Detect which cell encompasses the target text, then output its (X, Y) center coordinate. 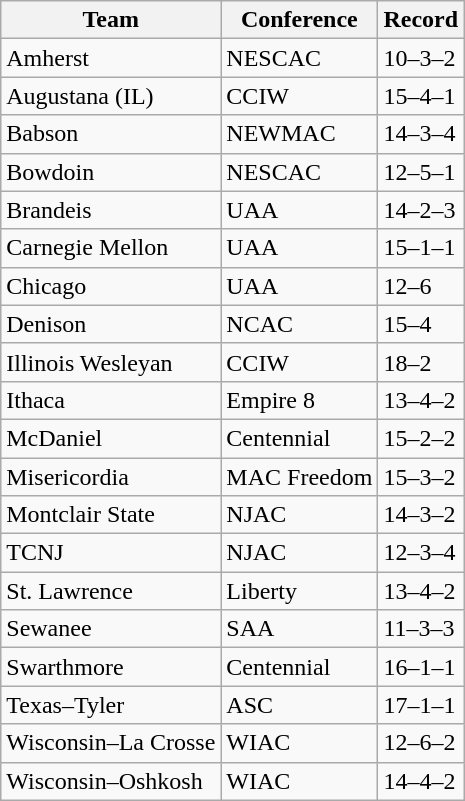
18–2 (421, 362)
14–2–3 (421, 210)
15–3–2 (421, 477)
Montclair State (111, 515)
Empire 8 (300, 400)
Team (111, 20)
Texas–Tyler (111, 705)
McDaniel (111, 438)
14–3–4 (421, 134)
Amherst (111, 58)
Carnegie Mellon (111, 248)
Augustana (IL) (111, 96)
15–1–1 (421, 248)
Illinois Wesleyan (111, 362)
12–6 (421, 286)
11–3–3 (421, 629)
NCAC (300, 324)
10–3–2 (421, 58)
14–4–2 (421, 781)
Wisconsin–La Crosse (111, 743)
St. Lawrence (111, 591)
Babson (111, 134)
Swarthmore (111, 667)
12–6–2 (421, 743)
Record (421, 20)
12–3–4 (421, 553)
Wisconsin–Oshkosh (111, 781)
Misericordia (111, 477)
MAC Freedom (300, 477)
Brandeis (111, 210)
12–5–1 (421, 172)
Chicago (111, 286)
Sewanee (111, 629)
Bowdoin (111, 172)
Conference (300, 20)
TCNJ (111, 553)
NEWMAC (300, 134)
Ithaca (111, 400)
15–4 (421, 324)
15–2–2 (421, 438)
ASC (300, 705)
SAA (300, 629)
17–1–1 (421, 705)
16–1–1 (421, 667)
14–3–2 (421, 515)
15–4–1 (421, 96)
Liberty (300, 591)
Denison (111, 324)
